Provide the (X, Y) coordinate of the cell's center where the given text is located.  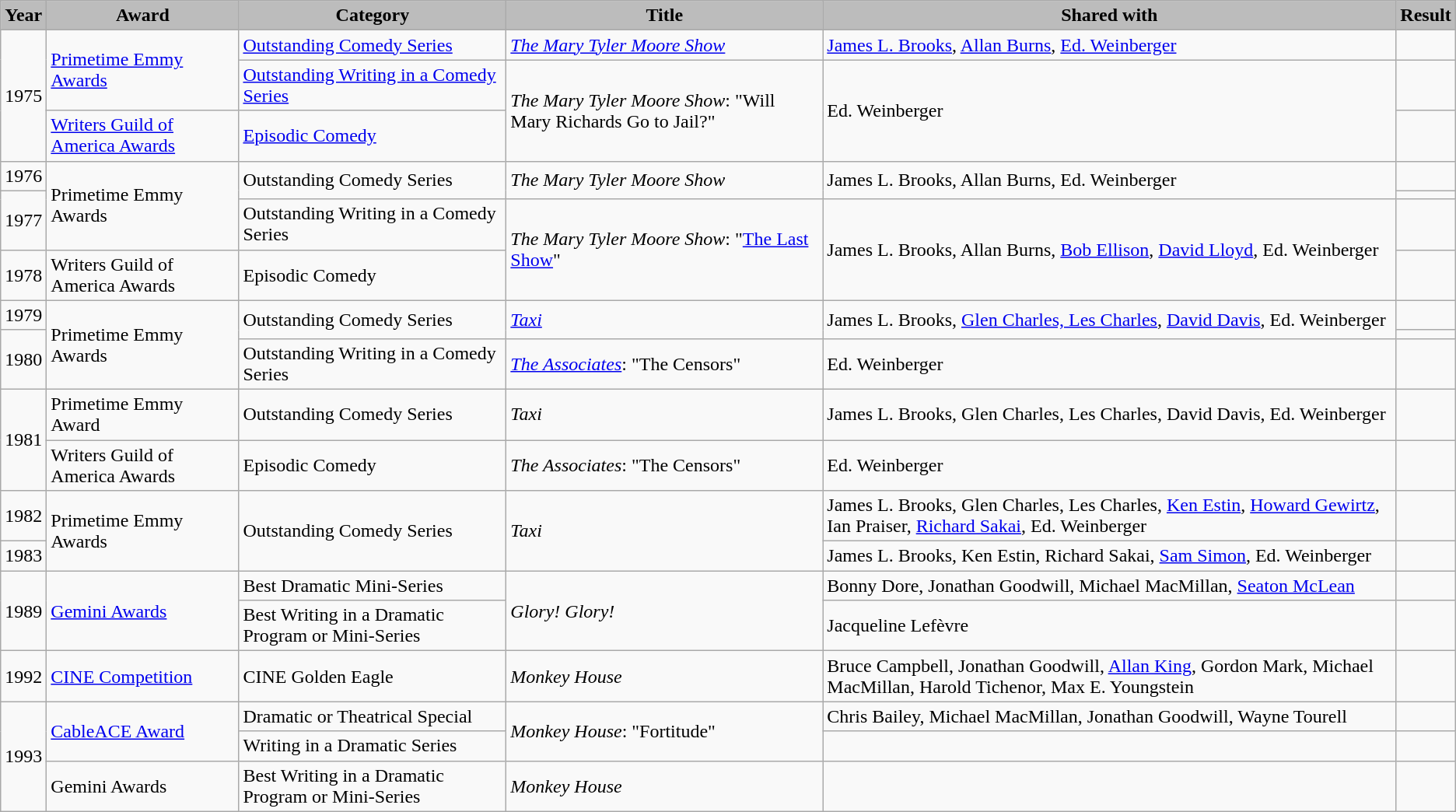
James L. Brooks, Glen Charles, Les Charles, Ken Estin, Howard Gewirtz, Ian Praiser, Richard Sakai, Ed. Weinberger (1109, 516)
1993 (23, 756)
1979 (23, 315)
Writing in a Dramatic Series (373, 746)
Dramatic or Theatrical Special (373, 716)
Result (1426, 16)
Award (143, 16)
The Mary Tyler Moore Show: "Will Mary Richards Go to Jail?" (664, 110)
The Mary Tyler Moore Show: "The Last Show" (664, 250)
Title (664, 16)
1992 (23, 677)
1977 (23, 220)
James L. Brooks, Allan Burns, Bob Ellison, David Lloyd, Ed. Weinberger (1109, 250)
1983 (23, 556)
1989 (23, 611)
Chris Bailey, Michael MacMillan, Jonathan Goodwill, Wayne Tourell (1109, 716)
1975 (23, 96)
Bruce Campbell, Jonathan Goodwill, Allan King, Gordon Mark, Michael MacMillan, Harold Tichenor, Max E. Youngstein (1109, 677)
CINE Golden Eagle (373, 677)
James L. Brooks, Ken Estin, Richard Sakai, Sam Simon, Ed. Weinberger (1109, 556)
1981 (23, 439)
Glory! Glory! (664, 611)
Jacqueline Lefèvre (1109, 625)
1978 (23, 275)
1980 (23, 359)
Best Dramatic Mini-Series (373, 586)
Primetime Emmy Award (143, 414)
Monkey House: "Fortitude" (664, 731)
Category (373, 16)
1976 (23, 176)
Year (23, 16)
Shared with (1109, 16)
Bonny Dore, Jonathan Goodwill, Michael MacMillan, Seaton McLean (1109, 586)
CINE Competition (143, 677)
1982 (23, 516)
CableACE Award (143, 731)
